Return (x, y) of the center of cell containing provided text 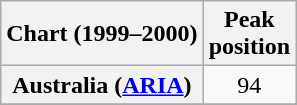
Peakposition (249, 34)
94 (249, 85)
Australia (ARIA) (102, 85)
Chart (1999–2000) (102, 34)
